Provide the (x, y) coordinate of the cell's center where the given text is located.  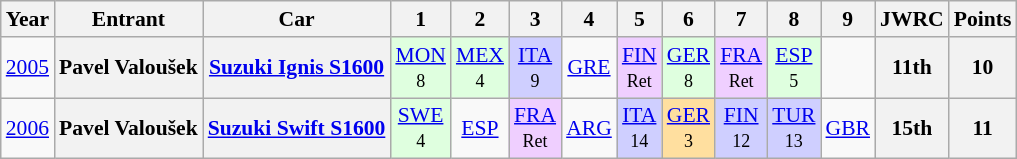
JWRC (912, 19)
7 (741, 19)
11 (983, 128)
GER8 (688, 68)
3 (535, 19)
6 (688, 19)
ESP5 (794, 68)
10 (983, 68)
Suzuki Swift S1600 (297, 128)
FINRet (640, 68)
1 (420, 19)
GRE (589, 68)
ITA14 (640, 128)
MON8 (420, 68)
ITA9 (535, 68)
Entrant (128, 19)
GER3 (688, 128)
MEX4 (480, 68)
2 (480, 19)
2006 (28, 128)
ARG (589, 128)
Car (297, 19)
2005 (28, 68)
5 (640, 19)
15th (912, 128)
4 (589, 19)
SWE4 (420, 128)
Year (28, 19)
TUR13 (794, 128)
FIN12 (741, 128)
9 (848, 19)
11th (912, 68)
8 (794, 19)
Points (983, 19)
ESP (480, 128)
Suzuki Ignis S1600 (297, 68)
GBR (848, 128)
